Provide the (X, Y) coordinate of the cell's center where the given text is located.  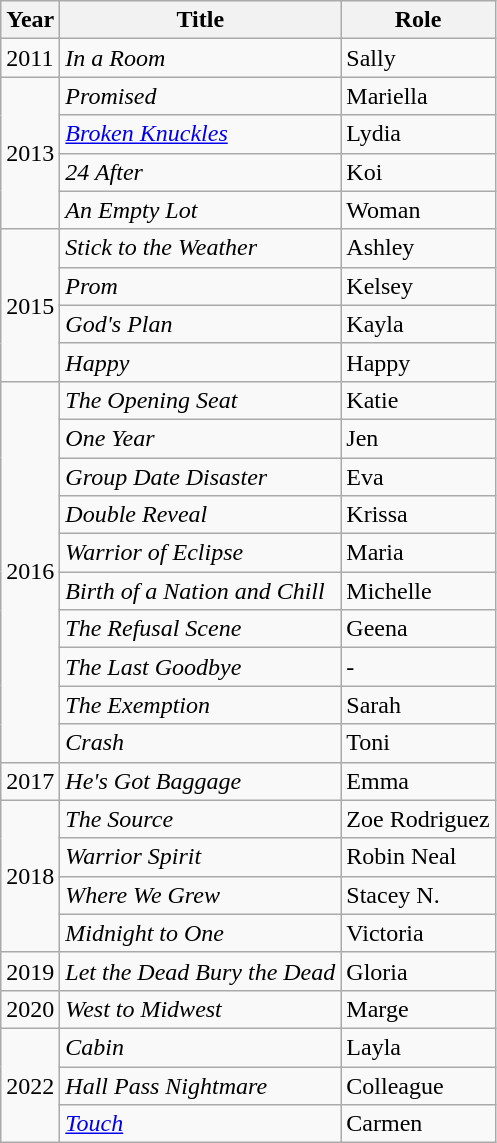
Stacey N. (418, 895)
Touch (200, 1124)
Geena (418, 629)
Emma (418, 781)
Toni (418, 743)
Title (200, 20)
The Last Goodbye (200, 667)
Broken Knuckles (200, 134)
The Exemption (200, 705)
God's Plan (200, 324)
2015 (30, 305)
Eva (418, 477)
2022 (30, 1085)
Carmen (418, 1124)
One Year (200, 438)
2018 (30, 876)
The Opening Seat (200, 400)
Lydia (418, 134)
Warrior Spirit (200, 857)
Kayla (418, 324)
Warrior of Eclipse (200, 553)
2011 (30, 58)
Year (30, 20)
Marge (418, 1009)
Victoria (418, 933)
The Source (200, 819)
Double Reveal (200, 515)
He's Got Baggage (200, 781)
Zoe Rodriguez (418, 819)
Kelsey (418, 286)
24 After (200, 172)
The Refusal Scene (200, 629)
Role (418, 20)
2020 (30, 1009)
- (418, 667)
2016 (30, 572)
West to Midwest (200, 1009)
2017 (30, 781)
Birth of a Nation and Chill (200, 591)
2013 (30, 153)
Mariella (418, 96)
Crash (200, 743)
Layla (418, 1047)
Woman (418, 210)
Prom (200, 286)
Hall Pass Nightmare (200, 1085)
Jen (418, 438)
Robin Neal (418, 857)
Group Date Disaster (200, 477)
Let the Dead Bury the Dead (200, 971)
Katie (418, 400)
In a Room (200, 58)
Maria (418, 553)
Krissa (418, 515)
Sally (418, 58)
An Empty Lot (200, 210)
2019 (30, 971)
Sarah (418, 705)
Where We Grew (200, 895)
Ashley (418, 248)
Gloria (418, 971)
Midnight to One (200, 933)
Cabin (200, 1047)
Promised (200, 96)
Michelle (418, 591)
Stick to the Weather (200, 248)
Koi (418, 172)
Colleague (418, 1085)
